Find where the given text appears and provide that cell's center as [X, Y] coordinate. 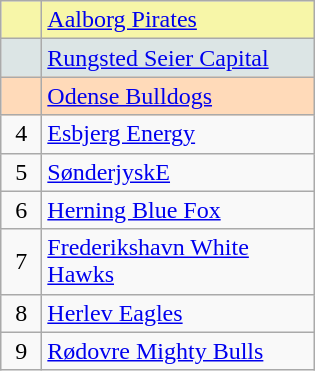
Odense Bulldogs [178, 96]
Aalborg Pirates [178, 20]
Rungsted Seier Capital [178, 58]
Herlev Eagles [178, 313]
8 [22, 313]
Esbjerg Energy [178, 134]
Herning Blue Fox [178, 210]
7 [22, 262]
5 [22, 172]
SønderjyskE [178, 172]
Rødovre Mighty Bulls [178, 351]
4 [22, 134]
Frederikshavn White Hawks [178, 262]
6 [22, 210]
9 [22, 351]
